Locate the cell with the specified text and output its [x, y] center coordinate. 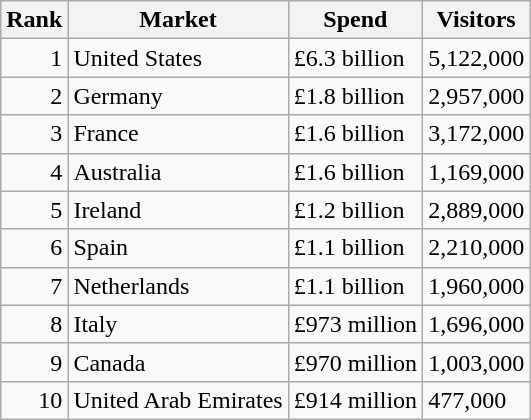
Ireland [178, 210]
10 [34, 400]
1,960,000 [476, 286]
7 [34, 286]
£970 million [355, 362]
1,696,000 [476, 324]
Germany [178, 96]
3 [34, 134]
2 [34, 96]
United Arab Emirates [178, 400]
2,957,000 [476, 96]
France [178, 134]
£1.8 billion [355, 96]
3,172,000 [476, 134]
Italy [178, 324]
United States [178, 58]
8 [34, 324]
£1.2 billion [355, 210]
£6.3 billion [355, 58]
Australia [178, 172]
2,889,000 [476, 210]
5,122,000 [476, 58]
2,210,000 [476, 248]
Spain [178, 248]
£973 million [355, 324]
£914 million [355, 400]
Visitors [476, 20]
9 [34, 362]
1,169,000 [476, 172]
1 [34, 58]
477,000 [476, 400]
Canada [178, 362]
Market [178, 20]
6 [34, 248]
4 [34, 172]
1,003,000 [476, 362]
Spend [355, 20]
Netherlands [178, 286]
5 [34, 210]
Rank [34, 20]
